Search for the cell housing the specified text and yield its [x, y] center coordinate. 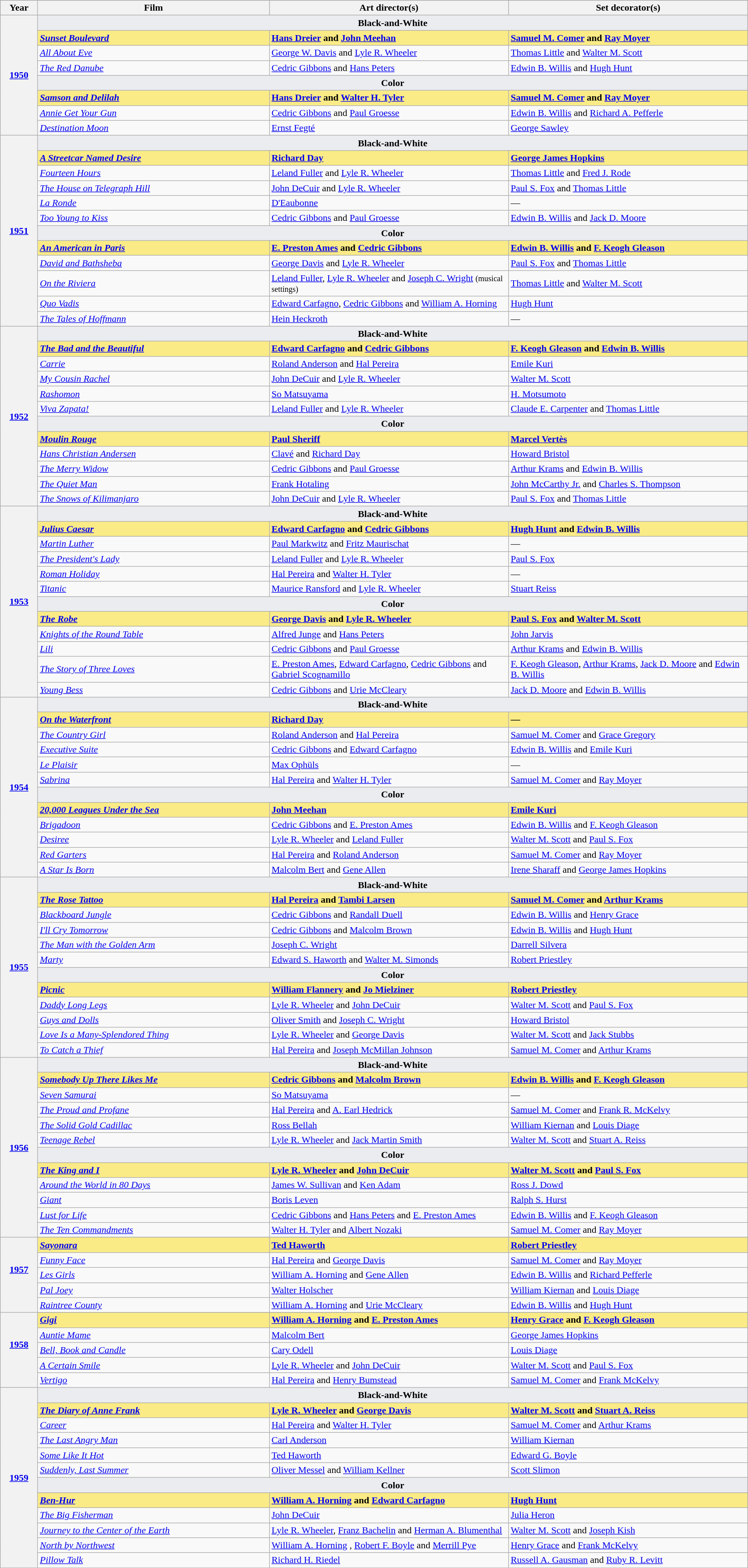
Rashomon [153, 394]
Hal Pereira and A. Earl Hedrick [389, 1110]
Hal Pereira and Roland Anderson [389, 855]
Young Bess [153, 690]
Walter H. Tyler and Albert Nozaki [389, 1230]
1959 [19, 1477]
Darrell Silvera [628, 945]
Somebody Up There Likes Me [153, 1080]
The Man with the Golden Arm [153, 945]
Daddy Long Legs [153, 1005]
Walter M. Scott and Jack Stubbs [628, 1035]
Cedric Gibbons and Urie McCleary [389, 690]
Raintree County [153, 1305]
Frank Hotaling [389, 484]
The Snows of Kilimanjaro [153, 499]
Desiree [153, 840]
Jack D. Moore and Edwin B. Willis [628, 690]
Cedric Gibbons and Edward Carfagno [389, 750]
Lust for Life [153, 1215]
The Big Fisherman [153, 1515]
Moulin Rouge [153, 439]
The Diary of Anne Frank [153, 1410]
Julia Heron [628, 1515]
The Red Danube [153, 68]
Leland Fuller, Lyle R. Wheeler and Joseph C. Wright (musical settings) [389, 283]
Edward S. Haworth and Walter M. Simonds [389, 960]
1951 [19, 231]
William Kiernan [628, 1440]
Sabrina [153, 780]
Russell A. Gausman and Ruby R. Levitt [628, 1560]
Around the World in 80 Days [153, 1185]
James W. Sullivan and Ken Adam [389, 1185]
1956 [19, 1148]
Suddenly, Last Summer [153, 1470]
Funny Face [153, 1260]
Destination Moon [153, 128]
F. Keogh Gleason and Edwin B. Willis [628, 349]
William A. Horning and Urie McCleary [389, 1305]
Edwin B. Willis and Henry Grace [628, 915]
Cedric Gibbons and Hans Peters and E. Preston Ames [389, 1215]
John McCarthy Jr. and Charles S. Thompson [628, 484]
Set decorator(s) [628, 8]
Ernst Fegté [389, 128]
The Tales of Hoffmann [153, 319]
The Quiet Man [153, 484]
1954 [19, 787]
John Jarvis [628, 634]
Hein Heckroth [389, 319]
Gigi [153, 1320]
Hans Christian Andersen [153, 454]
E. Preston Ames, Edward Carfagno, Cedric Gibbons and Gabriel Scognamillo [389, 669]
Roman Holiday [153, 574]
Journey to the Center of the Earth [153, 1530]
Sunset Boulevard [153, 38]
Le Plaisir [153, 765]
Titanic [153, 589]
North by Northwest [153, 1545]
Knights of the Round Table [153, 634]
All About Eve [153, 53]
To Catch a Thief [153, 1050]
Clavé and Richard Day [389, 454]
Seven Samurai [153, 1095]
The Rose Tattoo [153, 900]
H. Motsumoto [628, 394]
Marty [153, 960]
Joseph C. Wright [389, 945]
Louis Diage [628, 1350]
Ben-Hur [153, 1500]
Walter Holscher [389, 1290]
Boris Leven [389, 1200]
William A. Horning and E. Preston Ames [389, 1320]
Hans Dreier and Walter H. Tyler [389, 98]
Teenage Rebel [153, 1140]
My Cousin Rachel [153, 379]
Samuel M. Comer and Grace Gregory [628, 735]
Lyle R. Wheeler and Jack Martin Smith [389, 1140]
Henry Grace and F. Keogh Gleason [628, 1320]
Pal Joey [153, 1290]
George W. Davis and Lyle R. Wheeler [389, 53]
Hal Pereira and Tambi Larsen [389, 900]
Hal Pereira and George Davis [389, 1260]
The King and I [153, 1170]
Marcel Vertès [628, 439]
Scott Slimon [628, 1470]
Cedric Gibbons and Hans Peters [389, 68]
Paul S. Fox and Walter M. Scott [628, 619]
Paul Sheriff [389, 439]
Blackboard Jungle [153, 915]
George Sawley [628, 128]
Paul Markwitz and Fritz Maurischat [389, 544]
Edward Carfagno, Cedric Gibbons and William A. Horning [389, 304]
1955 [19, 967]
David and Bathsheba [153, 263]
Hugh Hunt and Edwin B. Willis [628, 529]
Paul S. Fox [628, 559]
Carrie [153, 364]
Hal Pereira and Joseph McMillan Johnson [389, 1050]
Edwin B. Willis and Jack D. Moore [628, 218]
Some Like It Hot [153, 1455]
Thomas Little and Fred J. Rode [628, 173]
Edwin B. Willis and Richard A. Pefferle [628, 113]
The Solid Gold Cadillac [153, 1125]
Bell, Book and Candle [153, 1350]
La Ronde [153, 203]
John Meehan [389, 810]
Hal Pereira and Henry Bumstead [389, 1380]
Executive Suite [153, 750]
Quo Vadis [153, 304]
Film [153, 8]
The Merry Widow [153, 469]
A Streetcar Named Desire [153, 158]
Edwin B. Willis and Richard Pefferle [628, 1275]
Edwin B. Willis and Emile Kuri [628, 750]
Walter M. Scott and Joseph Kish [628, 1530]
Oliver Smith and Joseph C. Wright [389, 1020]
Lili [153, 649]
Malcolm Bert [389, 1335]
A Certain Smile [153, 1365]
The Last Angry Man [153, 1440]
Viva Zapata! [153, 409]
The Bad and the Beautiful [153, 349]
Hans Dreier and John Meehan [389, 38]
1950 [19, 75]
The Proud and Profane [153, 1110]
Brigadoon [153, 825]
Annie Get Your Gun [153, 113]
I'll Cry Tomorrow [153, 930]
Giant [153, 1200]
A Star Is Born [153, 870]
E. Preston Ames and Cedric Gibbons [389, 248]
Walter M. Scott [628, 379]
An American in Paris [153, 248]
Samuel M. Comer and Frank R. McKelvy [628, 1110]
Too Young to Kiss [153, 218]
Sayonara [153, 1245]
Carl Anderson [389, 1440]
On the Riviera [153, 283]
William A. Horning , Robert F. Boyle and Merrill Pye [389, 1545]
William A. Horning and Edward Carfagno [389, 1500]
William A. Horning and Gene Allen [389, 1275]
Vertigo [153, 1380]
1957 [19, 1275]
Julius Caesar [153, 529]
Auntie Mame [153, 1335]
Cary Odell [389, 1350]
Richard H. Riedel [389, 1560]
1953 [19, 602]
The Ten Commandments [153, 1230]
Max Ophüls [389, 765]
Picnic [153, 990]
Love Is a Many-Splendored Thing [153, 1035]
D'Eaubonne [389, 203]
Samson and Delilah [153, 98]
Art director(s) [389, 8]
1958 [19, 1350]
Career [153, 1425]
John DeCuir [389, 1515]
The President's Lady [153, 559]
Martin Luther [153, 544]
F. Keogh Gleason, Arthur Krams, Jack D. Moore and Edwin B. Willis [628, 669]
Fourteen Hours [153, 173]
Claude E. Carpenter and Thomas Little [628, 409]
20,000 Leagues Under the Sea [153, 810]
The Robe [153, 619]
Guys and Dolls [153, 1020]
Les Girls [153, 1275]
Ross Bellah [389, 1125]
Cedric Gibbons and E. Preston Ames [389, 825]
Ralph S. Hurst [628, 1200]
Maurice Ransford and Lyle R. Wheeler [389, 589]
The Story of Three Loves [153, 669]
Pillow Talk [153, 1560]
Oliver Messel and William Kellner [389, 1470]
Lyle R. Wheeler and Leland Fuller [389, 840]
The House on Telegraph Hill [153, 188]
The Country Girl [153, 735]
Henry Grace and Frank McKelvy [628, 1545]
Samuel M. Comer and Frank McKelvy [628, 1380]
William Flannery and Jo Mielziner [389, 990]
Lyle R. Wheeler, Franz Bachelin and Herman A. Blumenthal [389, 1530]
Alfred Junge and Hans Peters [389, 634]
On the Waterfront [153, 720]
Cedric Gibbons and Randall Duell [389, 915]
Stuart Reiss [628, 589]
Ross J. Dowd [628, 1185]
1952 [19, 416]
Year [19, 8]
Irene Sharaff and George James Hopkins [628, 870]
Malcolm Bert and Gene Allen [389, 870]
Edward G. Boyle [628, 1455]
Red Garters [153, 855]
